Search for the cell housing the specified text and yield its (X, Y) center coordinate. 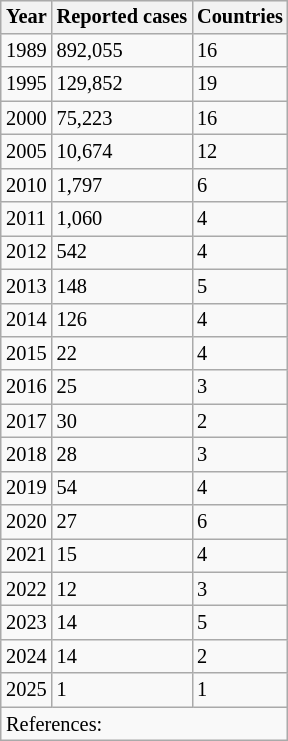
2016 (26, 387)
25 (122, 387)
Countries (240, 17)
30 (122, 421)
19 (240, 84)
2017 (26, 421)
2020 (26, 522)
148 (122, 286)
Year (26, 17)
2025 (26, 690)
2023 (26, 623)
2000 (26, 118)
54 (122, 488)
75,223 (122, 118)
References: (144, 724)
2024 (26, 657)
2011 (26, 219)
2018 (26, 455)
2005 (26, 152)
22 (122, 354)
Reported cases (122, 17)
1989 (26, 51)
2019 (26, 488)
10,674 (122, 152)
126 (122, 320)
2014 (26, 320)
1995 (26, 84)
28 (122, 455)
2015 (26, 354)
2010 (26, 185)
129,852 (122, 84)
2022 (26, 589)
2013 (26, 286)
1,797 (122, 185)
1,060 (122, 219)
892,055 (122, 51)
2012 (26, 253)
15 (122, 556)
542 (122, 253)
27 (122, 522)
2021 (26, 556)
